Scan for the cell matching the given text and deliver its (X, Y) coordinate at center. 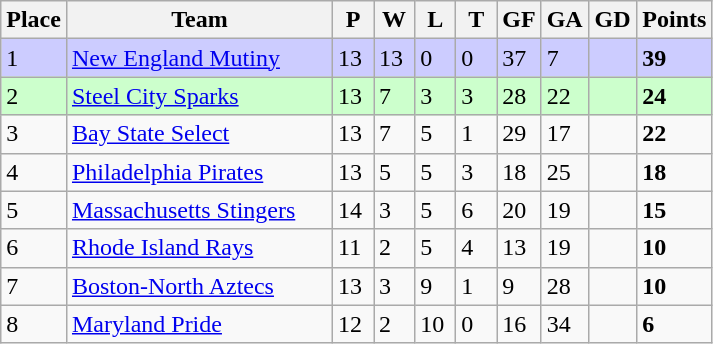
29 (519, 134)
Rhode Island Rays (199, 248)
Bay State Select (199, 134)
Points (674, 20)
Boston-North Aztecs (199, 286)
15 (674, 210)
P (354, 20)
34 (564, 324)
17 (564, 134)
GA (564, 20)
GD (612, 20)
Team (199, 20)
11 (354, 248)
20 (519, 210)
37 (519, 58)
8 (34, 324)
T (476, 20)
L (436, 20)
24 (674, 96)
Steel City Sparks (199, 96)
39 (674, 58)
GF (519, 20)
16 (519, 324)
12 (354, 324)
25 (564, 172)
Maryland Pride (199, 324)
Philadelphia Pirates (199, 172)
Place (34, 20)
14 (354, 210)
W (394, 20)
New England Mutiny (199, 58)
Massachusetts Stingers (199, 210)
